Search for the cell housing the specified text and yield its [x, y] center coordinate. 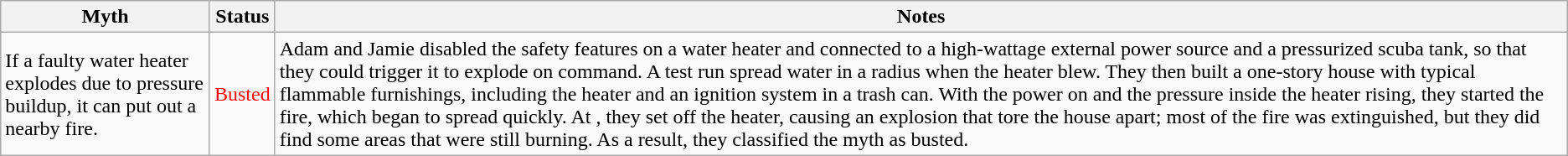
Myth [106, 17]
Status [242, 17]
Busted [242, 94]
If a faulty water heater explodes due to pressure buildup, it can put out a nearby fire. [106, 94]
Notes [921, 17]
